From the cell containing the given text, extract its center point as (X, Y) coordinate. 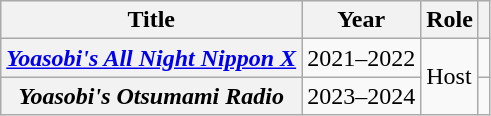
Yoasobi's Otsumami Radio (152, 96)
2021–2022 (362, 58)
Title (152, 20)
2023–2024 (362, 96)
Yoasobi's All Night Nippon X (152, 58)
Year (362, 20)
Host (450, 77)
Role (450, 20)
